Scan for the cell matching the given text and deliver its (x, y) coordinate at center. 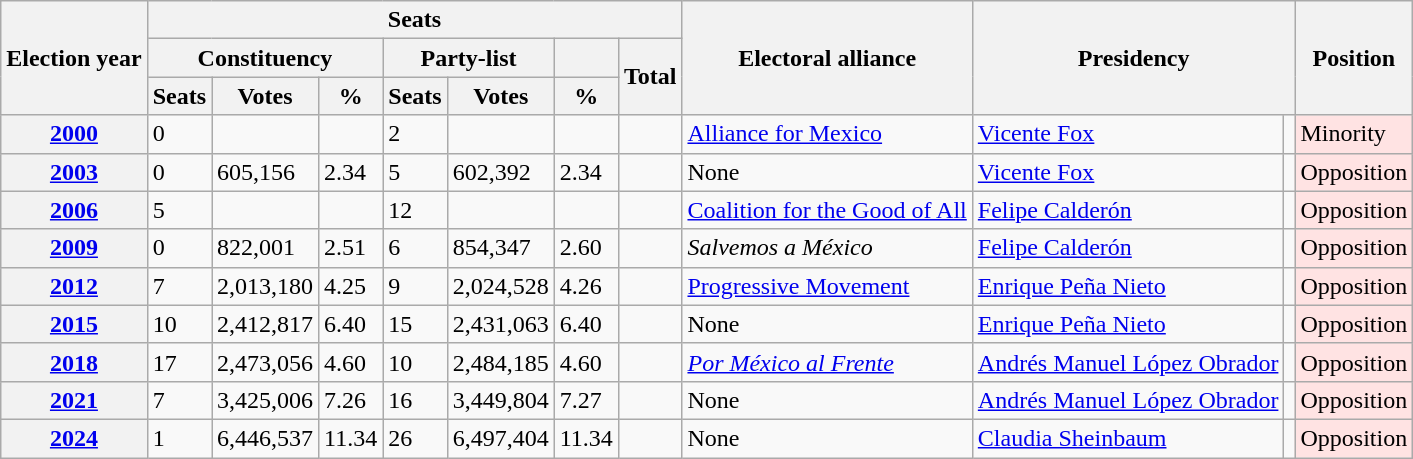
822,001 (266, 248)
Party-list (468, 58)
Salvemos a México (827, 248)
4.26 (586, 286)
6,446,537 (266, 438)
7.27 (586, 400)
2,412,817 (266, 324)
Coalition for the Good of All (827, 210)
Presidency (1134, 58)
854,347 (500, 248)
2015 (74, 324)
Constituency (265, 58)
6,497,404 (500, 438)
2.51 (351, 248)
Electoral alliance (827, 58)
Claudia Sheinbaum (1128, 438)
26 (415, 438)
2024 (74, 438)
2,024,528 (500, 286)
Por México al Frente (827, 362)
602,392 (500, 172)
605,156 (266, 172)
Minority (1354, 134)
2,013,180 (266, 286)
12 (415, 210)
3,449,804 (500, 400)
2012 (74, 286)
2,431,063 (500, 324)
3,425,006 (266, 400)
1 (179, 438)
Progressive Movement (827, 286)
2006 (74, 210)
Total (650, 77)
15 (415, 324)
2009 (74, 248)
2,473,056 (266, 362)
2018 (74, 362)
17 (179, 362)
Election year (74, 58)
4.25 (351, 286)
6 (415, 248)
9 (415, 286)
Alliance for Mexico (827, 134)
16 (415, 400)
7.26 (351, 400)
2021 (74, 400)
2003 (74, 172)
2,484,185 (500, 362)
2000 (74, 134)
Position (1354, 58)
2 (415, 134)
2.60 (586, 248)
